Identify which cell holds the provided text, then report its (X, Y) central coordinate. 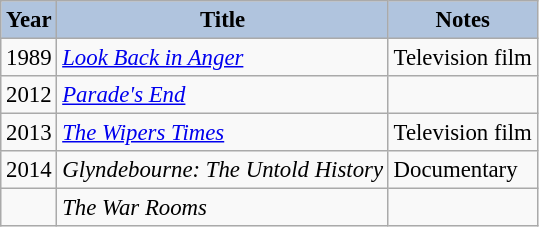
2013 (29, 133)
2012 (29, 95)
Title (222, 20)
The Wipers Times (222, 133)
The War Rooms (222, 208)
Parade's End (222, 95)
1989 (29, 58)
Glyndebourne: The Untold History (222, 170)
Year (29, 20)
Look Back in Anger (222, 58)
2014 (29, 170)
Notes (462, 20)
Documentary (462, 170)
